Return the (X, Y) coordinate for the center point of the cell that contains the specified text.  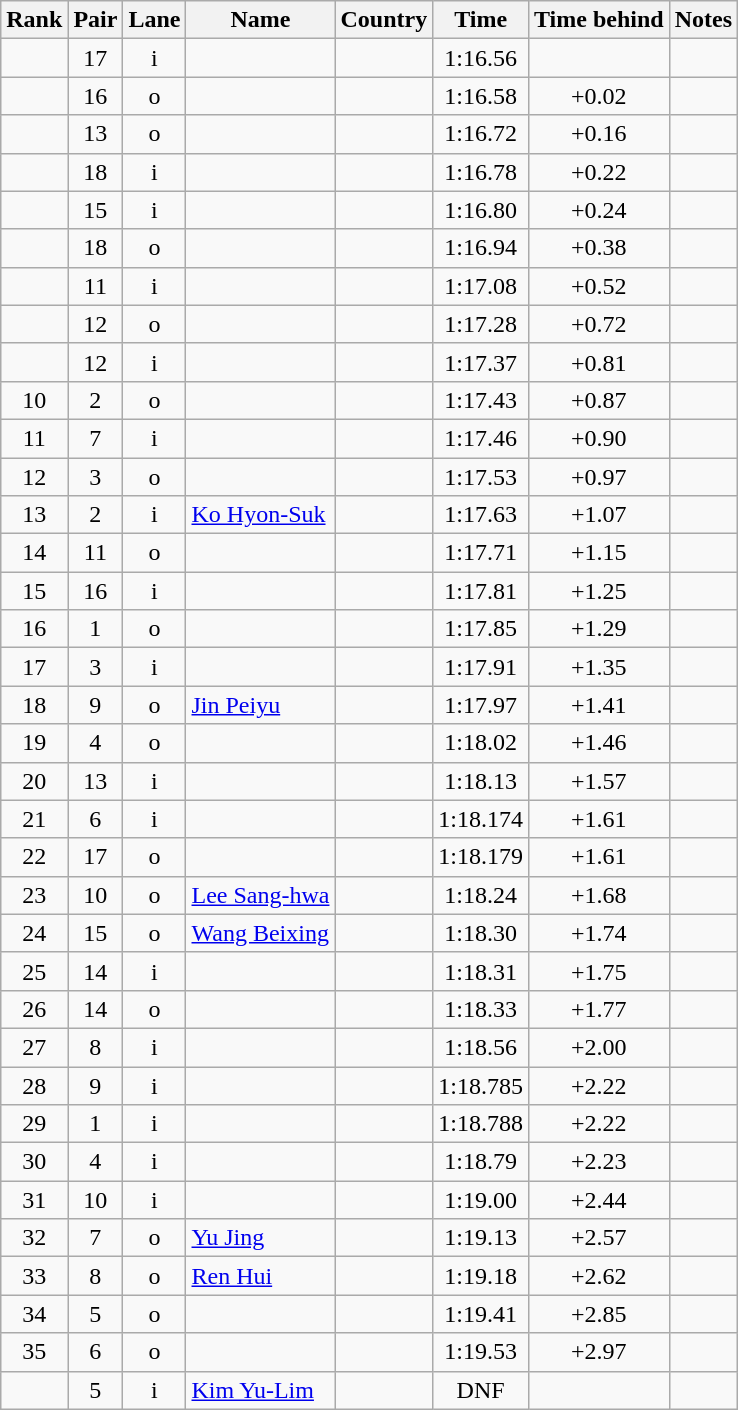
Pair (96, 20)
+1.75 (598, 971)
26 (34, 1009)
1:19.00 (481, 1200)
1:18.02 (481, 743)
+0.22 (598, 172)
22 (34, 857)
+1.41 (598, 705)
Ko Hyon-Suk (260, 515)
+1.57 (598, 781)
+0.02 (598, 96)
1:19.13 (481, 1238)
1:16.94 (481, 248)
Country (384, 20)
1:17.71 (481, 553)
Ren Hui (260, 1276)
1:19.53 (481, 1352)
32 (34, 1238)
29 (34, 1124)
1:17.91 (481, 667)
+1.25 (598, 591)
+2.23 (598, 1162)
+0.81 (598, 362)
34 (34, 1314)
25 (34, 971)
1:17.81 (481, 591)
1:18.785 (481, 1085)
1:17.85 (481, 629)
+0.52 (598, 286)
+1.74 (598, 933)
35 (34, 1352)
Lee Sang-hwa (260, 895)
1:17.63 (481, 515)
+0.24 (598, 210)
1:18.56 (481, 1047)
1:16.80 (481, 210)
+1.77 (598, 1009)
31 (34, 1200)
Kim Yu-Lim (260, 1390)
1:19.41 (481, 1314)
1:17.97 (481, 705)
1:18.13 (481, 781)
1:17.08 (481, 286)
30 (34, 1162)
1:18.33 (481, 1009)
1:17.53 (481, 477)
+0.38 (598, 248)
Time behind (598, 20)
+2.57 (598, 1238)
+2.97 (598, 1352)
+0.90 (598, 438)
+2.00 (598, 1047)
Wang Beixing (260, 933)
Yu Jing (260, 1238)
Jin Peiyu (260, 705)
1:16.58 (481, 96)
+0.87 (598, 400)
1:16.78 (481, 172)
1:18.174 (481, 819)
1:18.31 (481, 971)
1:18.30 (481, 933)
1:18.79 (481, 1162)
33 (34, 1276)
+1.07 (598, 515)
23 (34, 895)
+2.85 (598, 1314)
+0.16 (598, 134)
1:16.72 (481, 134)
Rank (34, 20)
1:17.46 (481, 438)
+2.44 (598, 1200)
+1.68 (598, 895)
+1.29 (598, 629)
Lane (154, 20)
+1.35 (598, 667)
1:16.56 (481, 58)
+2.62 (598, 1276)
1:17.28 (481, 324)
DNF (481, 1390)
1:19.18 (481, 1276)
28 (34, 1085)
1:18.788 (481, 1124)
24 (34, 933)
Name (260, 20)
+0.72 (598, 324)
19 (34, 743)
+1.46 (598, 743)
1:17.37 (481, 362)
20 (34, 781)
1:18.24 (481, 895)
21 (34, 819)
+0.97 (598, 477)
27 (34, 1047)
+1.15 (598, 553)
1:17.43 (481, 400)
Time (481, 20)
1:18.179 (481, 857)
Notes (703, 20)
